Find where the given text appears and provide that cell's center as (X, Y) coordinate. 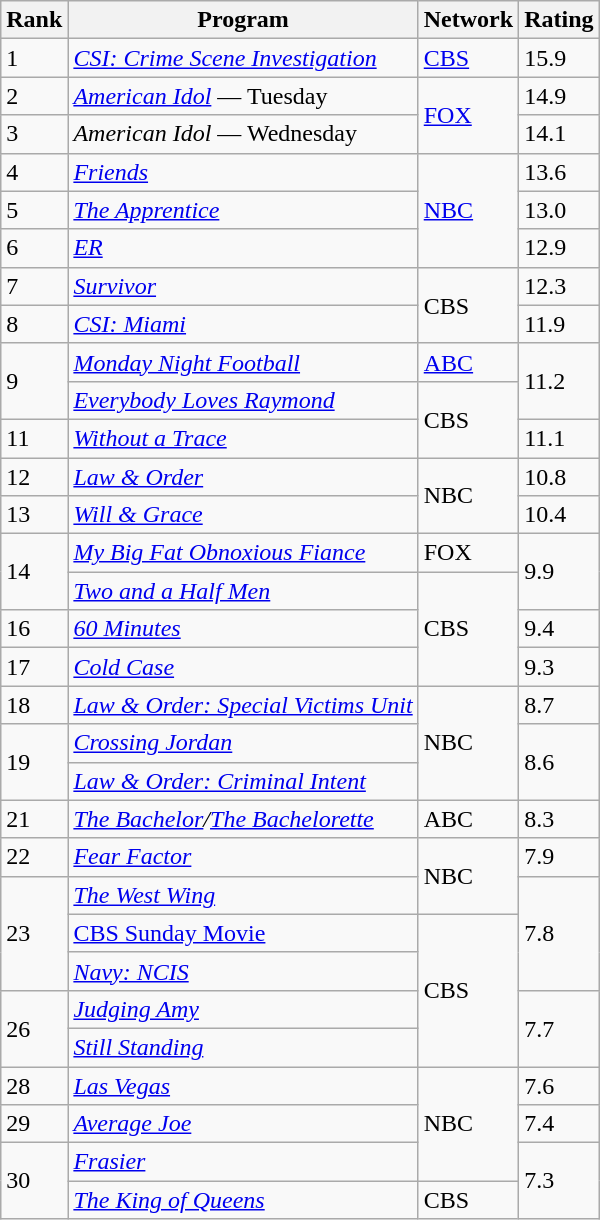
7.8 (559, 933)
2 (34, 96)
Rating (559, 20)
Program (243, 20)
Network (468, 20)
ER (243, 248)
7.9 (559, 857)
9.9 (559, 572)
12.9 (559, 248)
The King of Queens (243, 1200)
Navy: NCIS (243, 971)
10.8 (559, 477)
8.3 (559, 819)
15.9 (559, 58)
26 (34, 1028)
7.3 (559, 1181)
18 (34, 705)
29 (34, 1124)
4 (34, 172)
9 (34, 381)
CSI: Crime Scene Investigation (243, 58)
12 (34, 477)
5 (34, 210)
13 (34, 515)
CBS Sunday Movie (243, 933)
10.4 (559, 515)
Everybody Loves Raymond (243, 400)
14.9 (559, 96)
Without a Trace (243, 438)
1 (34, 58)
The Apprentice (243, 210)
16 (34, 629)
23 (34, 933)
17 (34, 667)
9.4 (559, 629)
Friends (243, 172)
11 (34, 438)
My Big Fat Obnoxious Fiance (243, 553)
Two and a Half Men (243, 591)
Law & Order (243, 477)
Judging Amy (243, 1009)
Crossing Jordan (243, 743)
12.3 (559, 286)
7.7 (559, 1028)
Las Vegas (243, 1085)
21 (34, 819)
Will & Grace (243, 515)
13.6 (559, 172)
14.1 (559, 134)
8.6 (559, 762)
11.9 (559, 324)
19 (34, 762)
CSI: Miami (243, 324)
13.0 (559, 210)
The Bachelor/The Bachelorette (243, 819)
Monday Night Football (243, 362)
7.6 (559, 1085)
30 (34, 1181)
11.2 (559, 381)
Average Joe (243, 1124)
14 (34, 572)
7.4 (559, 1124)
Cold Case (243, 667)
8.7 (559, 705)
American Idol — Tuesday (243, 96)
Survivor (243, 286)
28 (34, 1085)
Rank (34, 20)
Law & Order: Special Victims Unit (243, 705)
3 (34, 134)
60 Minutes (243, 629)
Still Standing (243, 1047)
6 (34, 248)
Law & Order: Criminal Intent (243, 781)
American Idol — Wednesday (243, 134)
Frasier (243, 1162)
9.3 (559, 667)
8 (34, 324)
Fear Factor (243, 857)
The West Wing (243, 895)
11.1 (559, 438)
22 (34, 857)
7 (34, 286)
